Return (x, y) of the center of cell containing provided text 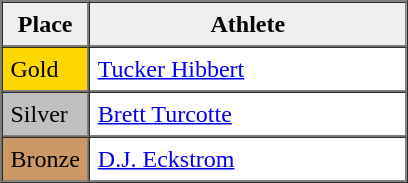
Tucker Hibbert (248, 68)
Silver (46, 114)
Brett Turcotte (248, 114)
D.J. Eckstrom (248, 158)
Bronze (46, 158)
Gold (46, 68)
Athlete (248, 24)
Place (46, 24)
